Locate the cell with the specified text and output its (x, y) center coordinate. 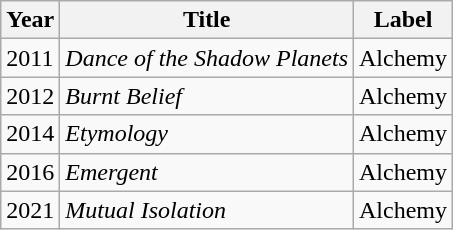
Emergent (207, 172)
Dance of the Shadow Planets (207, 58)
2012 (30, 96)
Title (207, 20)
Label (404, 20)
2014 (30, 134)
2011 (30, 58)
2021 (30, 210)
Mutual Isolation (207, 210)
Year (30, 20)
Burnt Belief (207, 96)
Etymology (207, 134)
2016 (30, 172)
